Provide the [X, Y] coordinate of the cell's center where the given text is located.  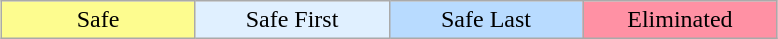
Eliminated [680, 20]
Safe Last [486, 20]
Safe [98, 20]
Safe First [292, 20]
